For the text-containing cell, return its midpoint in [X, Y] coordinate format. 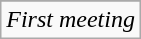
First meeting [71, 20]
